Pinpoint the cell where the given text exists, returning its [x, y] midpoint coordinate. 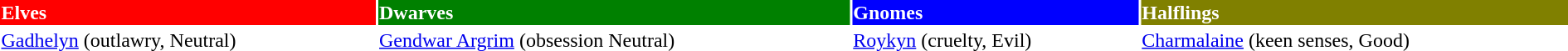
Halflings [1354, 13]
Gnomes [996, 13]
Dwarves [614, 13]
Elves [187, 13]
